Locate the cell with the specified text and output its (x, y) center coordinate. 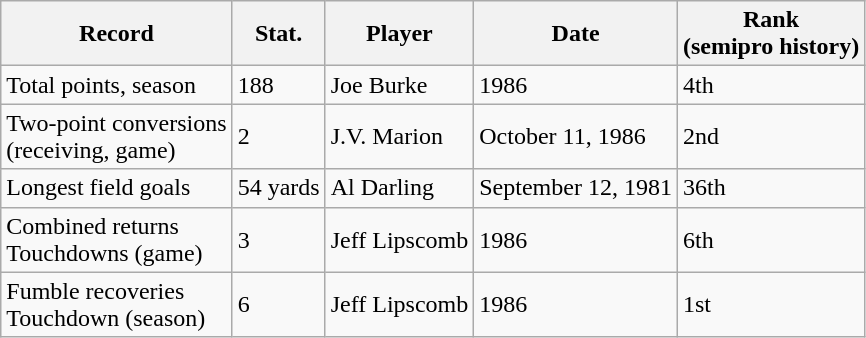
6th (770, 240)
Combined returnsTouchdowns (game) (116, 240)
2 (278, 136)
Two-point conversions(receiving, game) (116, 136)
1st (770, 304)
J.V. Marion (400, 136)
Player (400, 34)
4th (770, 85)
September 12, 1981 (576, 188)
2nd (770, 136)
Record (116, 34)
Rank(semipro history) (770, 34)
Total points, season (116, 85)
October 11, 1986 (576, 136)
6 (278, 304)
188 (278, 85)
Fumble recoveriesTouchdown (season) (116, 304)
3 (278, 240)
Joe Burke (400, 85)
Stat. (278, 34)
54 yards (278, 188)
36th (770, 188)
Date (576, 34)
Al Darling (400, 188)
Longest field goals (116, 188)
